Detect which cell encompasses the target text, then output its [X, Y] center coordinate. 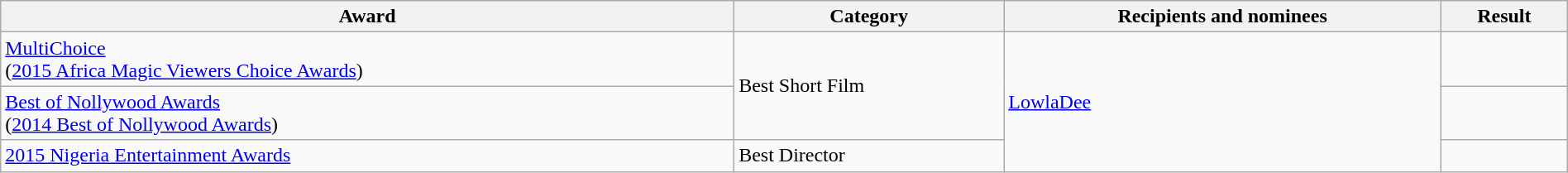
Best Short Film [869, 86]
Result [1503, 17]
Category [869, 17]
2015 Nigeria Entertainment Awards [367, 156]
Best Director [869, 156]
Award [367, 17]
Recipients and nominees [1222, 17]
MultiChoice (2015 Africa Magic Viewers Choice Awards) [367, 60]
Best of Nollywood Awards (2014 Best of Nollywood Awards) [367, 113]
LowlaDee [1222, 102]
